Search for the cell housing the specified text and yield its (X, Y) center coordinate. 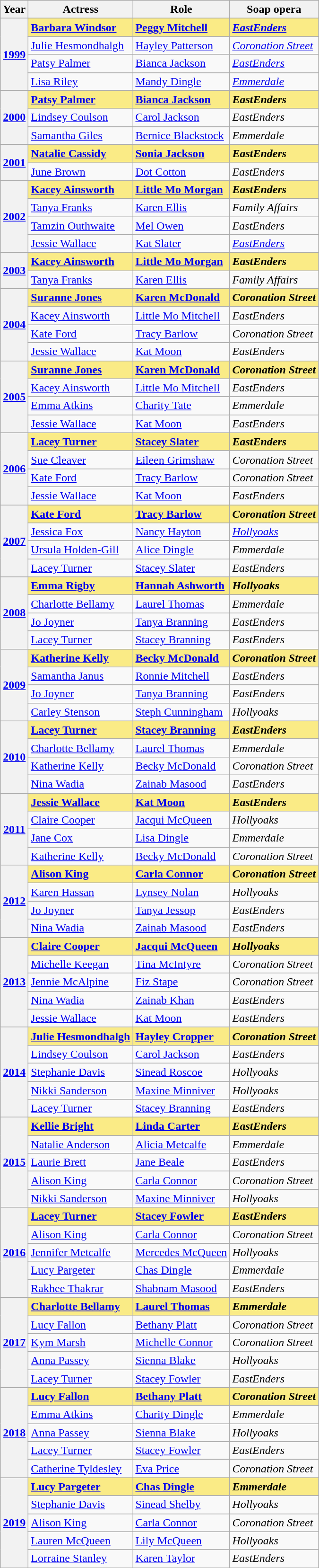
2016 (14, 1252)
Alice Dingle (181, 550)
June Brown (80, 171)
2018 (14, 1433)
2004 (14, 325)
2019 (14, 1523)
Mandy Dingle (181, 81)
2006 (14, 469)
Mel Owen (181, 226)
Lily McQueen (181, 1541)
Jessica Fox (80, 532)
Nancy Hayton (181, 532)
Jennifer Metcalfe (80, 1252)
Hannah Ashworth (181, 586)
Kym Marsh (80, 1342)
2010 (14, 757)
Kellie Bright (80, 1126)
Michelle Connor (181, 1342)
Emma Rigby (80, 586)
Karen Taylor (181, 1559)
Hayley Patterson (181, 45)
Barbara Windsor (80, 27)
Lisa Dingle (181, 838)
Role (181, 9)
2013 (14, 982)
Lorraine Stanley (80, 1559)
Samantha Giles (80, 135)
Natalie Cassidy (80, 153)
2015 (14, 1162)
Rakhee Thakrar (80, 1288)
Charity Dingle (181, 1415)
2000 (14, 117)
Jane Cox (80, 838)
Alicia Metcalfe (181, 1144)
Lisa Riley (80, 81)
Ursula Holden-Gill (80, 550)
2009 (14, 685)
Dot Cotton (181, 171)
Eileen Grimshaw (181, 460)
Ronnie Mitchell (181, 676)
1999 (14, 54)
Natalie Anderson (80, 1144)
Sue Cleaver (80, 460)
2012 (14, 901)
Sonia Jackson (181, 153)
Tina McIntyre (181, 964)
Jane Beale (181, 1162)
Mercedes McQueen (181, 1252)
Peggy Mitchell (181, 27)
Kat Slater (181, 244)
2011 (14, 829)
2007 (14, 540)
2017 (14, 1342)
Tamzin Outhwaite (80, 226)
Samantha Janus (80, 676)
Steph Cunningham (181, 712)
Actress (80, 9)
Shabnam Masood (181, 1288)
Hayley Cropper (181, 1036)
Eva Price (181, 1469)
Tanya Jessop (181, 910)
Linda Carter (181, 1126)
Lauren McQueen (80, 1541)
2014 (14, 1072)
Bernice Blackstock (181, 135)
Charity Tate (181, 406)
2002 (14, 216)
Sinead Roscoe (181, 1072)
Laurie Brett (80, 1162)
Year (14, 9)
2005 (14, 397)
Karen Hassan (80, 892)
Michelle Keegan (80, 964)
Catherine Tyldesley (80, 1469)
Lynsey Nolan (181, 892)
Fiz Stape (181, 982)
Zainab Khan (181, 1000)
Sinead Shelby (181, 1505)
Soap opera (274, 9)
2003 (14, 271)
Carley Stenson (80, 712)
Jennie McAlpine (80, 982)
2001 (14, 162)
2008 (14, 613)
